Pinpoint the cell where the given text exists, returning its (X, Y) midpoint coordinate. 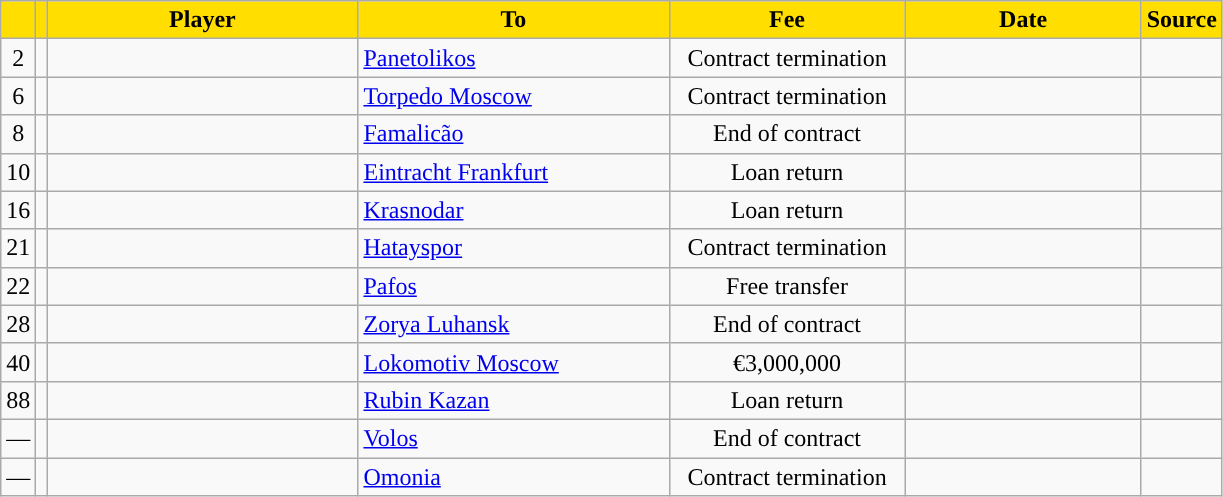
Torpedo Moscow (514, 96)
6 (18, 96)
Omonia (514, 477)
Pafos (514, 286)
40 (18, 362)
Player (202, 20)
Zorya Luhansk (514, 324)
Eintracht Frankfurt (514, 172)
88 (18, 400)
21 (18, 248)
Free transfer (787, 286)
22 (18, 286)
2 (18, 58)
Krasnodar (514, 210)
Rubin Kazan (514, 400)
Volos (514, 438)
8 (18, 134)
Panetolikos (514, 58)
16 (18, 210)
Fee (787, 20)
Source (1182, 20)
€3,000,000 (787, 362)
10 (18, 172)
To (514, 20)
Famalicão (514, 134)
Lokomotiv Moscow (514, 362)
28 (18, 324)
Hatayspor (514, 248)
Date (1023, 20)
